Return (X, Y) of the center of cell containing provided text 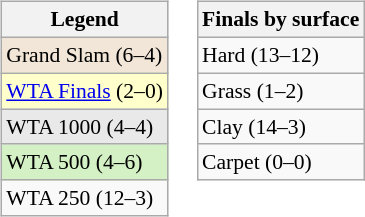
WTA 500 (4–6) (84, 162)
Clay (14–3) (280, 127)
Carpet (0–0) (280, 162)
Finals by surface (280, 20)
Legend (84, 20)
Grass (1–2) (280, 91)
Hard (13–12) (280, 55)
WTA 250 (12–3) (84, 198)
WTA 1000 (4–4) (84, 127)
WTA Finals (2–0) (84, 91)
Grand Slam (6–4) (84, 55)
